Scan for the cell matching the given text and deliver its (X, Y) coordinate at center. 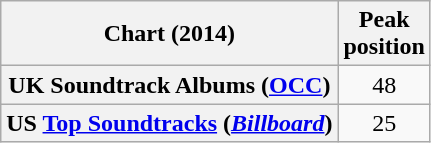
Chart (2014) (170, 34)
25 (384, 123)
Peakposition (384, 34)
UK Soundtrack Albums (OCC) (170, 85)
48 (384, 85)
US Top Soundtracks (Billboard) (170, 123)
